Output the [X, Y] coordinate of the center of the cell containing the given text.  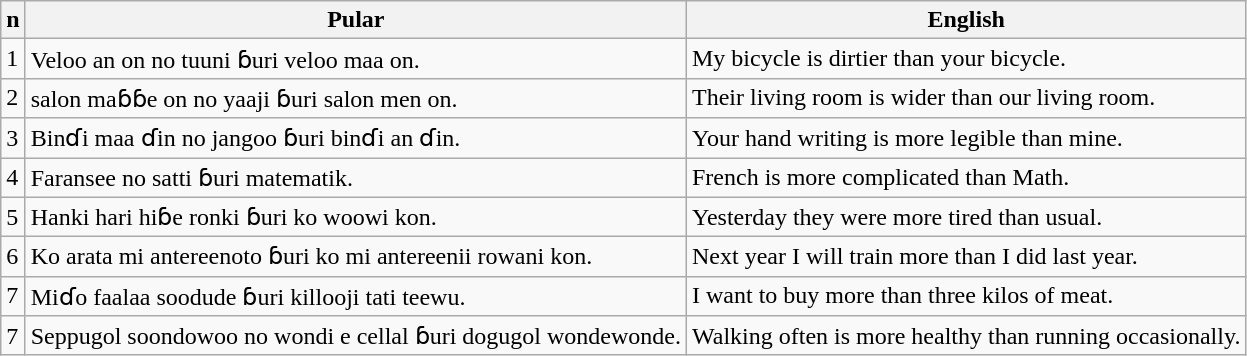
My bicycle is dirtier than your bicycle. [966, 59]
French is more complicated than Math. [966, 178]
1 [13, 59]
Next year I will train more than I did last year. [966, 257]
salon maɓɓe on no yaaji ɓuri salon men on. [356, 98]
Their living room is wider than our living room. [966, 98]
Hanki hari hiɓe ronki ɓuri ko woowi kon. [356, 217]
Seppugol soondowoo no wondi e cellal ɓuri dogugol wondewonde. [356, 336]
2 [13, 98]
5 [13, 217]
Faransee no satti ɓuri matematik. [356, 178]
n [13, 20]
English [966, 20]
Miɗo faalaa soodude ɓuri killooji tati teewu. [356, 296]
Veloo an on no tuuni ɓuri veloo maa on. [356, 59]
Walking often is more healthy than running occasionally. [966, 336]
Ko arata mi antereenoto ɓuri ko mi antereenii rowani kon. [356, 257]
6 [13, 257]
4 [13, 178]
3 [13, 138]
I want to buy more than three kilos of meat. [966, 296]
Binɗi maa ɗin no jangoo ɓuri binɗi an ɗin. [356, 138]
Pular [356, 20]
Your hand writing is more legible than mine. [966, 138]
Yesterday they were more tired than usual. [966, 217]
